Identify which cell holds the provided text, then report its [x, y] central coordinate. 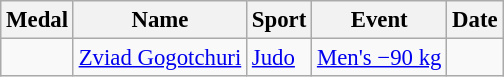
Judo [280, 58]
Sport [280, 20]
Event [380, 20]
Date [475, 20]
Name [160, 20]
Medal [38, 20]
Men's −90 kg [380, 58]
Zviad Gogotchuri [160, 58]
